Output the [X, Y] coordinate of the center of the cell containing the given text.  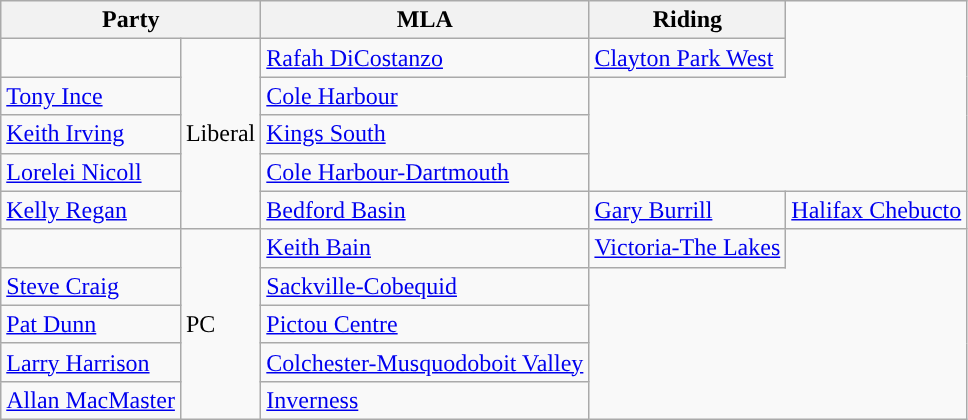
Sackville-Cobequid [425, 286]
Colchester-Musquodoboit Valley [425, 362]
Halifax Chebucto [876, 210]
PC [220, 324]
Pat Dunn [91, 324]
Liberal [220, 134]
Tony Ince [91, 96]
Keith Bain [425, 248]
Larry Harrison [91, 362]
Kelly Regan [91, 210]
Pictou Centre [425, 324]
Victoria-The Lakes [688, 248]
Allan MacMaster [91, 400]
Inverness [425, 400]
Clayton Park West [688, 58]
Riding [688, 20]
Keith Irving [91, 134]
Steve Craig [91, 286]
Party [131, 20]
MLA [425, 20]
Lorelei Nicoll [91, 172]
Bedford Basin [425, 210]
Kings South [425, 134]
Cole Harbour-Dartmouth [425, 172]
Cole Harbour [425, 96]
Rafah DiCostanzo [425, 58]
Gary Burrill [688, 210]
